Provide the (X, Y) coordinate of the cell's center where the given text is located.  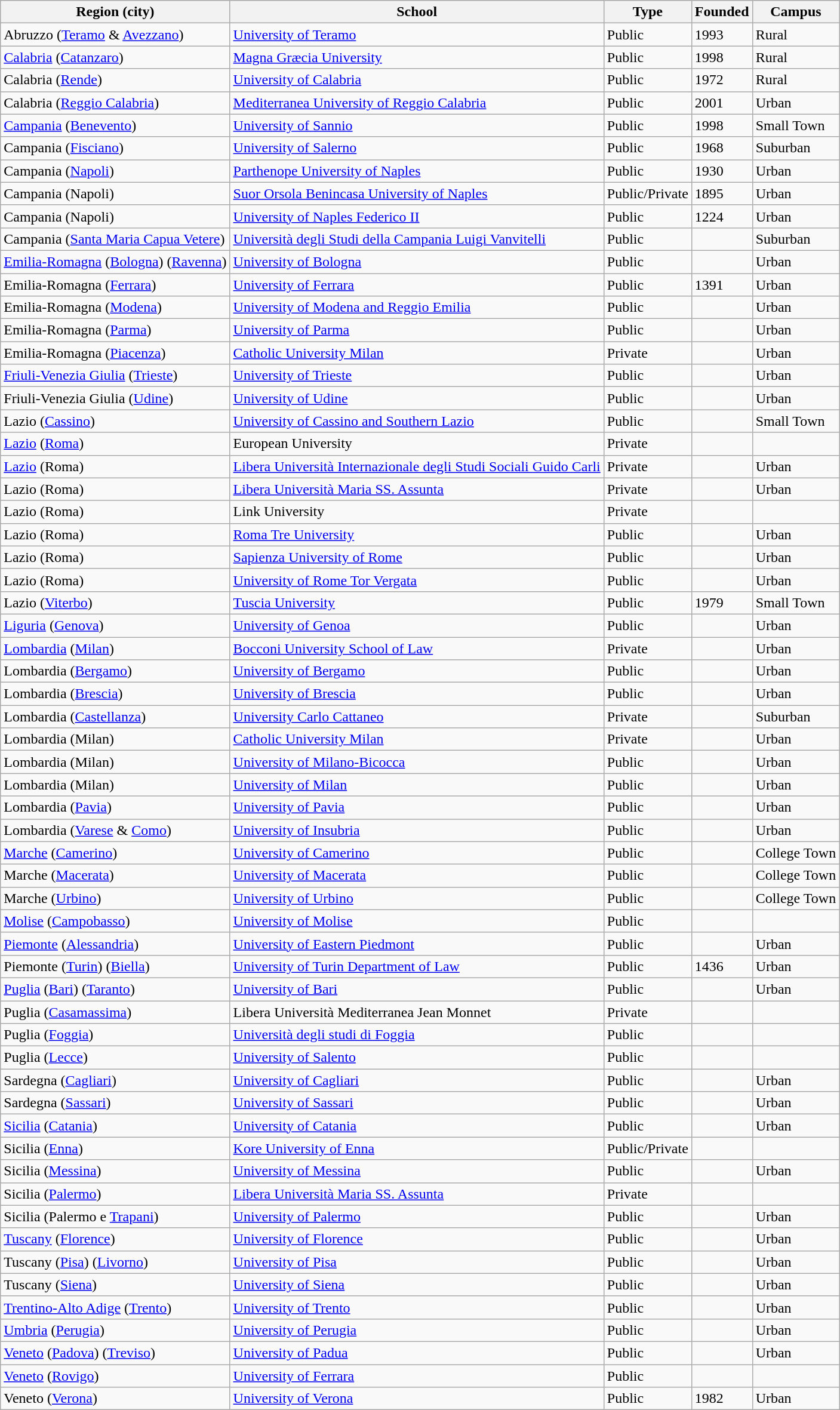
Tuscany (Florence) (115, 1239)
1391 (722, 285)
Sicilia (Messina) (115, 1171)
1972 (722, 80)
Trentino-Alto Adige (Trento) (115, 1307)
Lombardia (Varese & Como) (115, 830)
Tuscia University (417, 603)
Puglia (Casamassima) (115, 1012)
University of Siena (417, 1285)
University of Rome Tor Vergata (417, 580)
University of Insubria (417, 830)
Tuscany (Siena) (115, 1285)
Lazio (Viterbo) (115, 603)
University of Bologna (417, 262)
Friuli-Venezia Giulia (Udine) (115, 398)
1993 (722, 35)
2001 (722, 103)
University of Florence (417, 1239)
University of Urbino (417, 898)
University of Molise (417, 921)
Puglia (Lecce) (115, 1058)
Emilia-Romagna (Modena) (115, 308)
Veneto (Rovigo) (115, 1375)
Suor Orsola Benincasa University of Naples (417, 193)
University of Sannio (417, 125)
University of Bari (417, 989)
University of Milano-Bicocca (417, 762)
Emilia-Romagna (Piacenza) (115, 353)
Friuli-Venezia Giulia (Trieste) (115, 376)
Sardegna (Sassari) (115, 1103)
University of Bergamo (417, 671)
University of Macerata (417, 876)
Region (city) (115, 12)
University of Modena and Reggio Emilia (417, 308)
Piemonte (Turin) (Biella) (115, 966)
University of Turin Department of Law (417, 966)
Kore University of Enna (417, 1148)
Lazio (Cassino) (115, 421)
Parthenope University of Naples (417, 171)
University of Salento (417, 1058)
1968 (722, 148)
Sapienza University of Rome (417, 557)
University of Genoa (417, 625)
University of Parma (417, 330)
Bocconi University School of Law (417, 648)
Molise (Campobasso) (115, 921)
University of Messina (417, 1171)
Mediterranea University of Reggio Calabria (417, 103)
University of Trieste (417, 376)
Università degli studi di Foggia (417, 1035)
University of Brescia (417, 694)
Marche (Camerino) (115, 853)
European University (417, 444)
Campania (Fisciano) (115, 148)
Calabria (Catanzaro) (115, 57)
Libera Università Mediterranea Jean Monnet (417, 1012)
University of Palermo (417, 1217)
University of Verona (417, 1399)
Università degli Studi della Campania Luigi Vanvitelli (417, 239)
University of Udine (417, 398)
Marche (Macerata) (115, 876)
1982 (722, 1399)
University of Naples Federico II (417, 216)
Campania (Santa Maria Capua Vetere) (115, 239)
Type (647, 12)
Marche (Urbino) (115, 898)
Sicilia (Enna) (115, 1148)
University of Cagliari (417, 1080)
Campania (Benevento) (115, 125)
Abruzzo (Teramo & Avezzano) (115, 35)
Emilia-Romagna (Bologna) (Ravenna) (115, 262)
University of Calabria (417, 80)
Umbria (Perugia) (115, 1330)
Tuscany (Pisa) (Livorno) (115, 1262)
1224 (722, 216)
University of Salerno (417, 148)
Piemonte (Alessandria) (115, 944)
Puglia (Foggia) (115, 1035)
1895 (722, 193)
Founded (722, 12)
Puglia (Bari) (Taranto) (115, 989)
Lombardia (Pavia) (115, 807)
University of Catania (417, 1126)
Calabria (Rende) (115, 80)
Calabria (Reggio Calabria) (115, 103)
Veneto (Verona) (115, 1399)
University of Sassari (417, 1103)
University of Perugia (417, 1330)
Lombardia (Brescia) (115, 694)
Emilia-Romagna (Parma) (115, 330)
University of Pisa (417, 1262)
University of Pavia (417, 807)
Sicilia (Catania) (115, 1126)
Campus (796, 12)
Emilia-Romagna (Ferrara) (115, 285)
University of Eastern Piedmont (417, 944)
University of Camerino (417, 853)
University of Padua (417, 1353)
1930 (722, 171)
School (417, 12)
Sicilia (Palermo) (115, 1194)
Roma Tre University (417, 534)
University Carlo Cattaneo (417, 717)
Sicilia (Palermo e Trapani) (115, 1217)
University of Cassino and Southern Lazio (417, 421)
Magna Græcia University (417, 57)
Lombardia (Bergamo) (115, 671)
1436 (722, 966)
Sardegna (Cagliari) (115, 1080)
1979 (722, 603)
Link University (417, 512)
Lombardia (Castellanza) (115, 717)
University of Teramo (417, 35)
Veneto (Padova) (Treviso) (115, 1353)
University of Trento (417, 1307)
University of Milan (417, 785)
Libera Università Internazionale degli Studi Sociali Guido Carli (417, 466)
Liguria (Genova) (115, 625)
